For the text-containing cell, return its midpoint in (x, y) coordinate format. 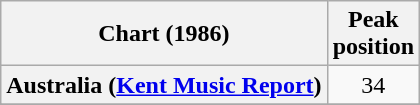
Chart (1986) (164, 34)
Peakposition (373, 34)
34 (373, 85)
Australia (Kent Music Report) (164, 85)
